Find where the given text appears and provide that cell's center as (X, Y) coordinate. 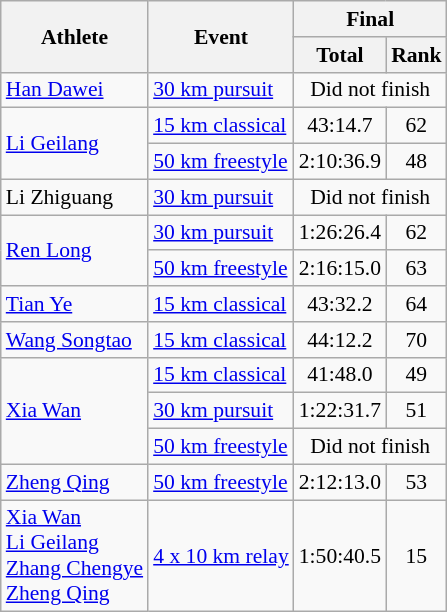
Han Dawei (74, 90)
Li Geilang (74, 144)
43:14.7 (340, 126)
2:10:36.9 (340, 162)
49 (416, 375)
4 x 10 km relay (221, 556)
Rank (416, 55)
2:12:13.0 (340, 482)
2:16:15.0 (340, 269)
43:32.2 (340, 304)
Zheng Qing (74, 482)
48 (416, 162)
1:22:31.7 (340, 411)
64 (416, 304)
63 (416, 269)
Total (340, 55)
Li Zhiguang (74, 197)
Tian Ye (74, 304)
15 (416, 556)
1:26:26.4 (340, 233)
Ren Long (74, 250)
1:50:40.5 (340, 556)
41:48.0 (340, 375)
51 (416, 411)
Event (221, 36)
Final (370, 19)
Wang Songtao (74, 340)
Xia Wan (74, 410)
Xia WanLi GeilangZhang ChengyeZheng Qing (74, 556)
70 (416, 340)
Athlete (74, 36)
44:12.2 (340, 340)
53 (416, 482)
